Pinpoint the cell where the given text exists, returning its [X, Y] midpoint coordinate. 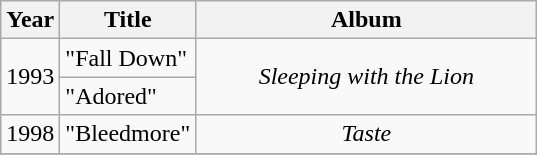
1998 [30, 134]
"Bleedmore" [128, 134]
Taste [366, 134]
1993 [30, 77]
Year [30, 20]
Sleeping with the Lion [366, 77]
"Fall Down" [128, 58]
Title [128, 20]
Album [366, 20]
"Adored" [128, 96]
